Find where the given text appears and provide that cell's center as (x, y) coordinate. 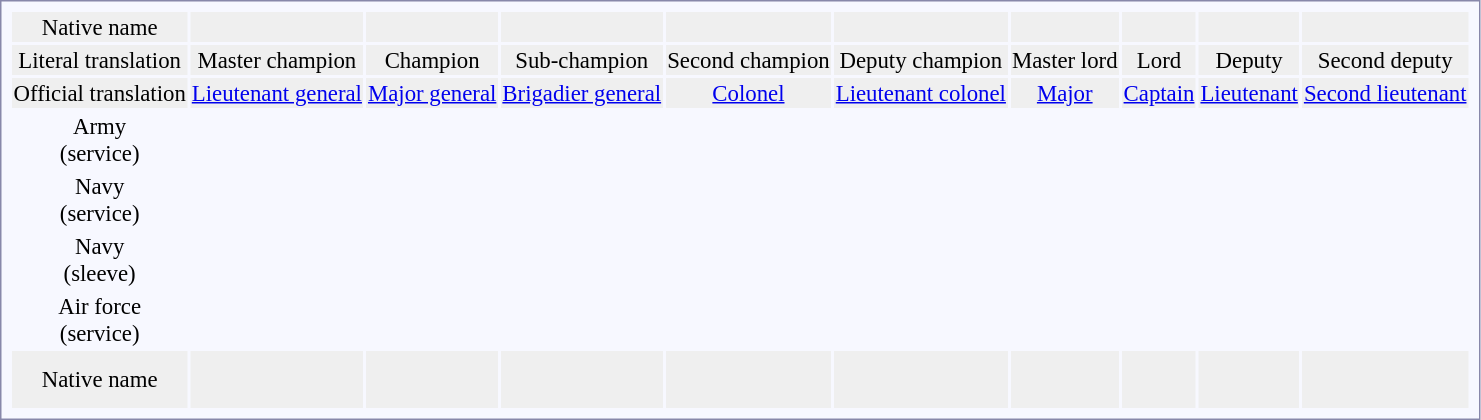
Master champion (276, 60)
Champion (432, 60)
Army(service) (100, 140)
Major (1064, 93)
Lieutenant colonel (920, 93)
Literal translation (100, 60)
Navy(service) (100, 200)
Master lord (1064, 60)
Captain (1159, 93)
Navy(sleeve) (100, 260)
Deputy champion (920, 60)
Sub-champion (582, 60)
Second lieutenant (1385, 93)
Colonel (749, 93)
Deputy (1249, 60)
Second deputy (1385, 60)
Major general (432, 93)
Second champion (749, 60)
Official translation (100, 93)
Air force(service) (100, 320)
Lieutenant general (276, 93)
Lord (1159, 60)
Lieutenant (1249, 93)
Brigadier general (582, 93)
